Locate the cell with the specified text and output its (X, Y) center coordinate. 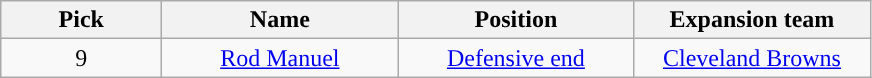
Expansion team (752, 20)
Cleveland Browns (752, 58)
Defensive end (516, 58)
Pick (82, 20)
Rod Manuel (280, 58)
Name (280, 20)
9 (82, 58)
Position (516, 20)
